Search for the cell housing the specified text and yield its [X, Y] center coordinate. 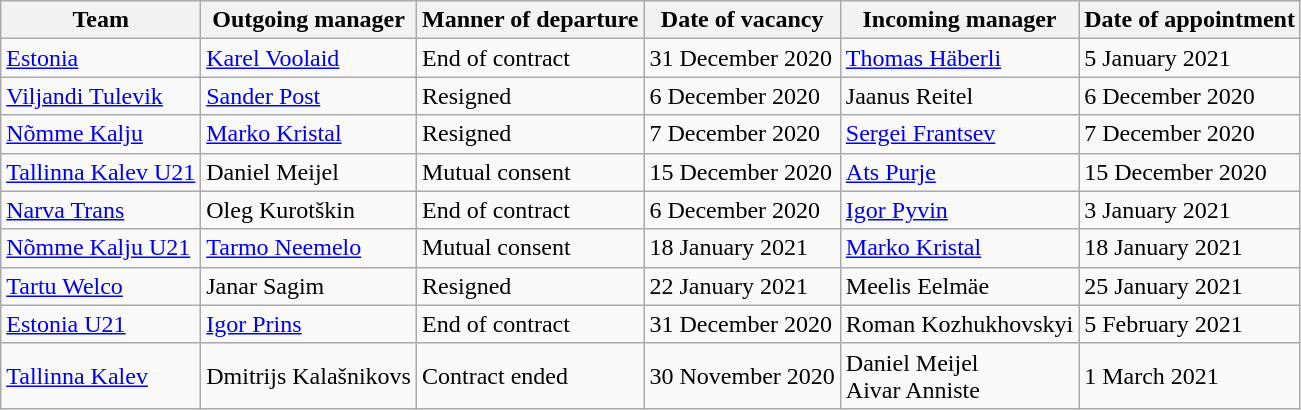
Tallinna Kalev U21 [101, 172]
Narva Trans [101, 210]
Nõmme Kalju U21 [101, 248]
Contract ended [530, 376]
3 January 2021 [1190, 210]
Sergei Frantsev [959, 134]
Oleg Kurotškin [309, 210]
Janar Sagim [309, 286]
Daniel Meijel [309, 172]
Igor Prins [309, 324]
Meelis Eelmäe [959, 286]
Outgoing manager [309, 20]
30 November 2020 [742, 376]
Ats Purje [959, 172]
1 March 2021 [1190, 376]
Igor Pyvin [959, 210]
Viljandi Tulevik [101, 96]
5 February 2021 [1190, 324]
Daniel Meijel Aivar Anniste [959, 376]
Estonia U21 [101, 324]
Estonia [101, 58]
Jaanus Reitel [959, 96]
Tarmo Neemelo [309, 248]
Karel Voolaid [309, 58]
Thomas Häberli [959, 58]
Team [101, 20]
Date of vacancy [742, 20]
Date of appointment [1190, 20]
Tallinna Kalev [101, 376]
Dmitrijs Kalašnikovs [309, 376]
Incoming manager [959, 20]
Tartu Welco [101, 286]
Nõmme Kalju [101, 134]
5 January 2021 [1190, 58]
Sander Post [309, 96]
Roman Kozhukhovskyi [959, 324]
Manner of departure [530, 20]
22 January 2021 [742, 286]
25 January 2021 [1190, 286]
